Return [x, y] of the center of cell containing provided text 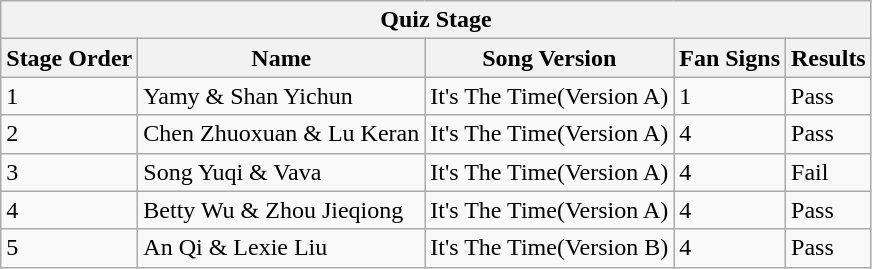
Chen Zhuoxuan & Lu Keran [282, 134]
Yamy & Shan Yichun [282, 96]
Stage Order [70, 58]
Betty Wu & Zhou Jieqiong [282, 210]
It's The Time(Version B) [550, 248]
Song Yuqi & Vava [282, 172]
2 [70, 134]
Quiz Stage [436, 20]
Fan Signs [730, 58]
3 [70, 172]
Song Version [550, 58]
Name [282, 58]
5 [70, 248]
Results [829, 58]
Fail [829, 172]
An Qi & Lexie Liu [282, 248]
